Determine the (X, Y) coordinate at the center of the cell enclosing the given text.  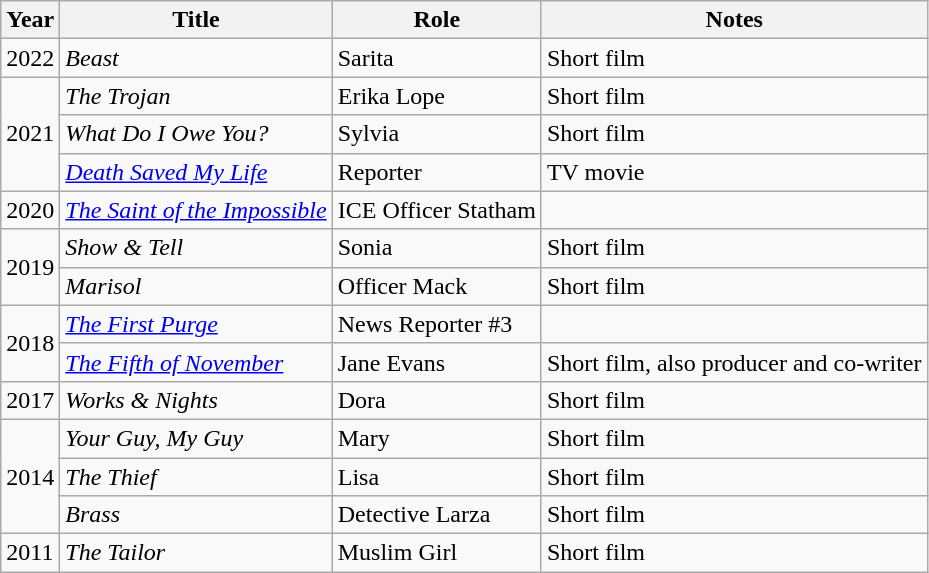
Erika Lope (436, 96)
2020 (30, 210)
Marisol (196, 286)
Show & Tell (196, 248)
Reporter (436, 172)
Detective Larza (436, 515)
2019 (30, 267)
Lisa (436, 477)
Works & Nights (196, 400)
Short film, also producer and co-writer (734, 362)
Role (436, 20)
The Fifth of November (196, 362)
Death Saved My Life (196, 172)
The Saint of the Impossible (196, 210)
2017 (30, 400)
Mary (436, 438)
ICE Officer Statham (436, 210)
The Thief (196, 477)
The Tailor (196, 553)
News Reporter #3 (436, 324)
Notes (734, 20)
Dora (436, 400)
Beast (196, 58)
Officer Mack (436, 286)
What Do I Owe You? (196, 134)
2021 (30, 134)
Year (30, 20)
Sonia (436, 248)
Your Guy, My Guy (196, 438)
2022 (30, 58)
2018 (30, 343)
Jane Evans (436, 362)
Sarita (436, 58)
Title (196, 20)
Brass (196, 515)
TV movie (734, 172)
2014 (30, 476)
The Trojan (196, 96)
The First Purge (196, 324)
Muslim Girl (436, 553)
2011 (30, 553)
Sylvia (436, 134)
